From the cell containing the given text, extract its center point as [x, y] coordinate. 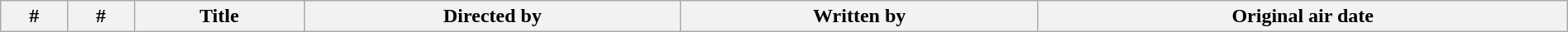
Written by [859, 16]
Original air date [1303, 16]
Directed by [493, 16]
Title [218, 16]
